Search for the cell housing the specified text and yield its [X, Y] center coordinate. 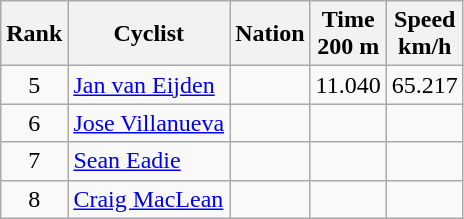
6 [34, 123]
Nation [270, 34]
5 [34, 85]
Cyclist [149, 34]
Speedkm/h [424, 34]
Sean Eadie [149, 161]
8 [34, 199]
65.217 [424, 85]
11.040 [348, 85]
Time200 m [348, 34]
Jan van Eijden [149, 85]
7 [34, 161]
Jose Villanueva [149, 123]
Craig MacLean [149, 199]
Rank [34, 34]
